Capture the cell that displays the provided text and extract its [X, Y] central coordinate. 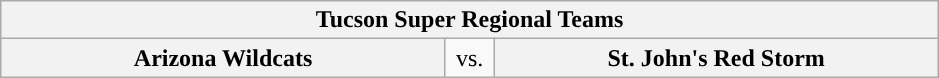
St. John's Red Storm [716, 58]
vs. [470, 58]
Tucson Super Regional Teams [470, 20]
Arizona Wildcats [224, 58]
